Return the (x, y) coordinate for the center point of the cell that contains the specified text.  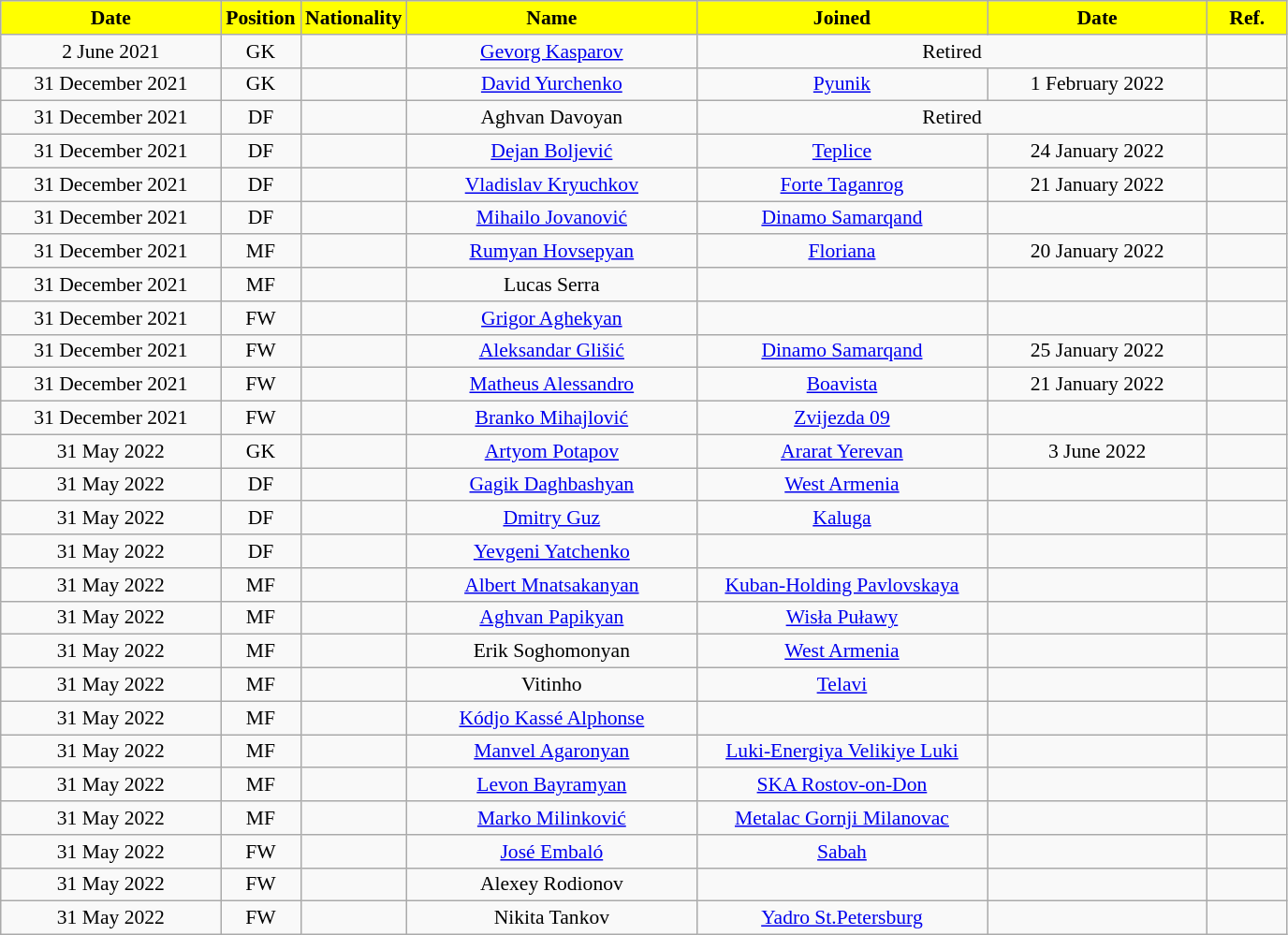
Pyunik (842, 84)
Rumyan Hovsepyan (551, 252)
Dejan Boljević (551, 152)
Dmitry Guz (551, 519)
José Embaló (551, 852)
1 February 2022 (1097, 84)
Kuban-Holding Pavlovskaya (842, 585)
Floriana (842, 252)
Aghvan Davoyan (551, 118)
Levon Bayramyan (551, 785)
3 June 2022 (1097, 451)
Forte Taganrog (842, 184)
24 January 2022 (1097, 152)
Aghvan Papikyan (551, 618)
Wisła Puławy (842, 618)
Nationality (354, 18)
Grigor Aghekyan (551, 318)
Mihailo Jovanović (551, 218)
Gevorg Kasparov (551, 51)
Yevgeni Yatchenko (551, 551)
David Yurchenko (551, 84)
Alexey Rodionov (551, 884)
Teplice (842, 152)
Lucas Serra (551, 285)
Boavista (842, 385)
Kódjo Kassé Alphonse (551, 718)
2 June 2021 (110, 51)
Ararat Yerevan (842, 451)
Kaluga (842, 519)
Position (260, 18)
Matheus Alessandro (551, 385)
Vitinho (551, 685)
Name (551, 18)
20 January 2022 (1097, 252)
SKA Rostov-on-Don (842, 785)
25 January 2022 (1097, 351)
Branko Mihajlović (551, 418)
Metalac Gornji Milanovac (842, 818)
Zvijezda 09 (842, 418)
Artyom Potapov (551, 451)
Joined (842, 18)
Erik Soghomonyan (551, 651)
Luki-Energiya Velikiye Luki (842, 752)
Ref. (1247, 18)
Aleksandar Glišić (551, 351)
Gagik Daghbashyan (551, 485)
Vladislav Kryuchkov (551, 184)
Nikita Tankov (551, 918)
Marko Milinković (551, 818)
Yadro St.Petersburg (842, 918)
Sabah (842, 852)
Telavi (842, 685)
Albert Mnatsakanyan (551, 585)
Manvel Agaronyan (551, 752)
